Capture the cell that displays the provided text and extract its [X, Y] central coordinate. 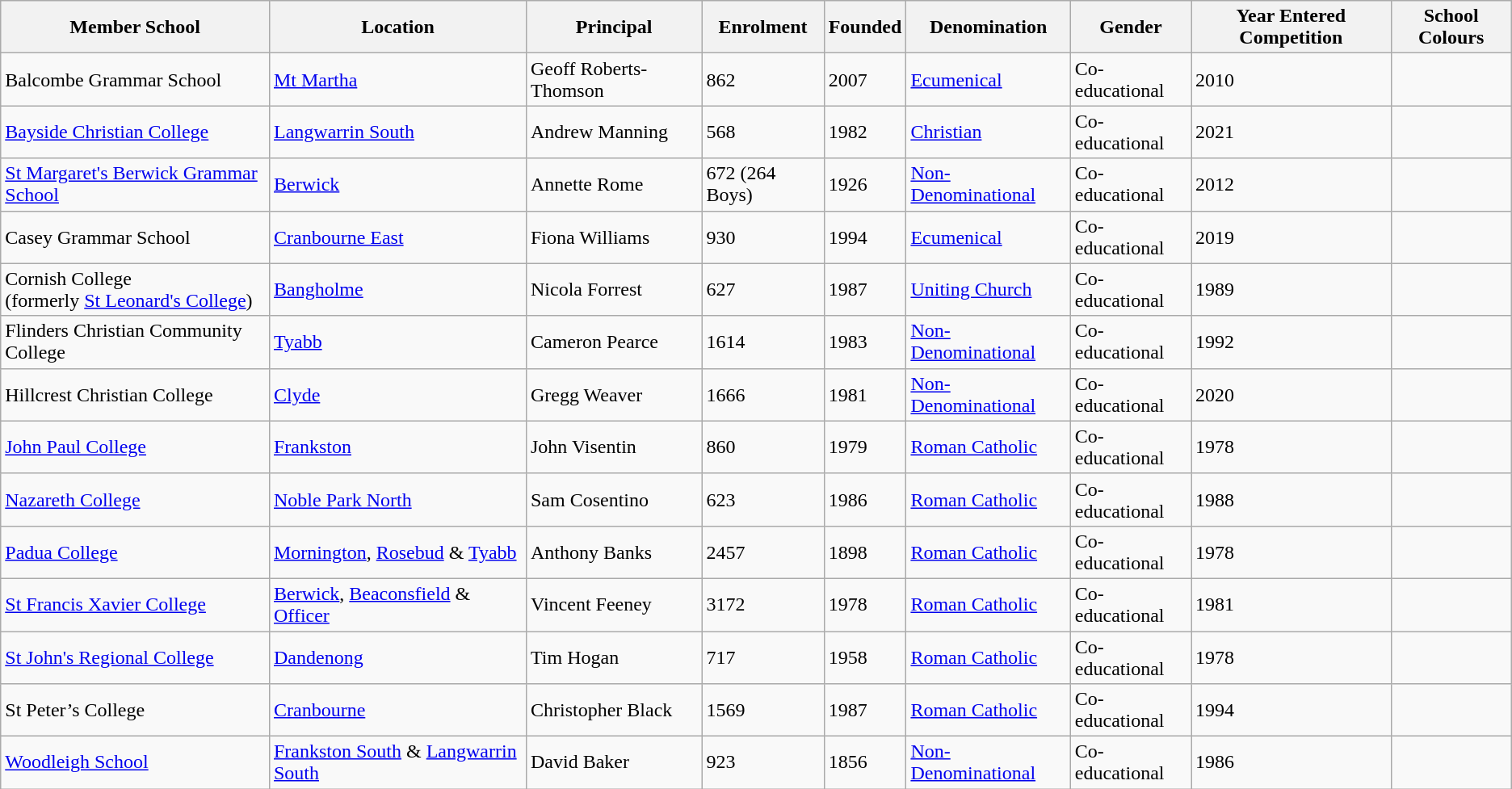
Dandenong [397, 657]
Frankston South & Langwarrin South [397, 762]
Denomination [989, 27]
1856 [865, 762]
Nicola Forrest [614, 289]
1958 [865, 657]
School Colours [1451, 27]
1992 [1291, 342]
2020 [1291, 394]
Berwick, Beaconsfield & Officer [397, 604]
Padua College [136, 552]
Tyabb [397, 342]
1926 [865, 184]
Year Entered Competition [1291, 27]
Woodleigh School [136, 762]
568 [762, 132]
2019 [1291, 237]
930 [762, 237]
Langwarrin South [397, 132]
1979 [865, 447]
627 [762, 289]
2010 [1291, 79]
2007 [865, 79]
Member School [136, 27]
St John's Regional College [136, 657]
Christian [989, 132]
Fiona Williams [614, 237]
Nazareth College [136, 499]
2012 [1291, 184]
623 [762, 499]
Cornish College(formerly St Leonard's College) [136, 289]
Founded [865, 27]
John Paul College [136, 447]
717 [762, 657]
1989 [1291, 289]
David Baker [614, 762]
John Visentin [614, 447]
1614 [762, 342]
923 [762, 762]
Bangholme [397, 289]
Clyde [397, 394]
Tim Hogan [614, 657]
2457 [762, 552]
Christopher Black [614, 711]
Mornington, Rosebud & Tyabb [397, 552]
Noble Park North [397, 499]
Gregg Weaver [614, 394]
672 (264 Boys) [762, 184]
Bayside Christian College [136, 132]
Enrolment [762, 27]
Hillcrest Christian College [136, 394]
Balcombe Grammar School [136, 79]
Mt Martha [397, 79]
Anthony Banks [614, 552]
860 [762, 447]
Sam Cosentino [614, 499]
3172 [762, 604]
Frankston [397, 447]
1982 [865, 132]
1983 [865, 342]
2021 [1291, 132]
Flinders Christian Community College [136, 342]
1569 [762, 711]
Berwick [397, 184]
St Francis Xavier College [136, 604]
Uniting Church [989, 289]
1988 [1291, 499]
St Peter’s College [136, 711]
Cranbourne [397, 711]
Location [397, 27]
St Margaret's Berwick Grammar School [136, 184]
Cameron Pearce [614, 342]
Casey Grammar School [136, 237]
Geoff Roberts-Thomson [614, 79]
Vincent Feeney [614, 604]
1666 [762, 394]
Gender [1131, 27]
Cranbourne East [397, 237]
Annette Rome [614, 184]
862 [762, 79]
Andrew Manning [614, 132]
1898 [865, 552]
Principal [614, 27]
